From the cell containing the given text, extract its center point as [X, Y] coordinate. 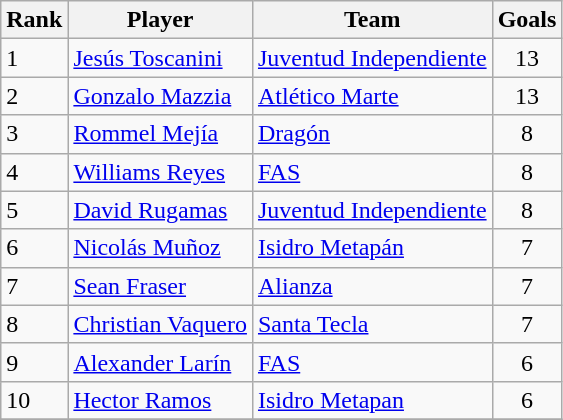
1 [34, 58]
Jesús Toscanini [160, 58]
Rommel Mejía [160, 134]
5 [34, 210]
Santa Tecla [372, 324]
Christian Vaquero [160, 324]
9 [34, 362]
Team [372, 20]
David Rugamas [160, 210]
10 [34, 400]
Gonzalo Mazzia [160, 96]
Player [160, 20]
Alexander Larín [160, 362]
3 [34, 134]
Dragón [372, 134]
Williams Reyes [160, 172]
Atlético Marte [372, 96]
Hector Ramos [160, 400]
4 [34, 172]
Sean Fraser [160, 286]
Goals [527, 20]
Alianza [372, 286]
Isidro Metapán [372, 248]
Rank [34, 20]
Isidro Metapan [372, 400]
2 [34, 96]
Nicolás Muñoz [160, 248]
